Provide the (X, Y) coordinate of the cell's center where the given text is located.  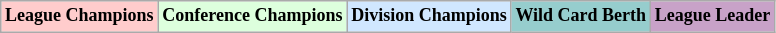
Division Champions (429, 16)
Wild Card Berth (580, 16)
League Champions (80, 16)
Conference Champions (252, 16)
League Leader (712, 16)
